From the cell containing the given text, extract its center point as [x, y] coordinate. 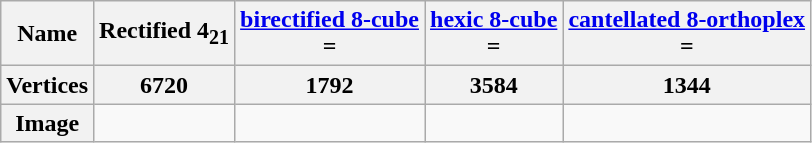
Rectified 421 [164, 34]
6720 [164, 85]
cantellated 8-orthoplex = [687, 34]
birectified 8-cube = [330, 34]
Name [48, 34]
hexic 8-cube = [493, 34]
3584 [493, 85]
1344 [687, 85]
1792 [330, 85]
Image [48, 123]
Vertices [48, 85]
